For the text-containing cell, return its midpoint in (X, Y) coordinate format. 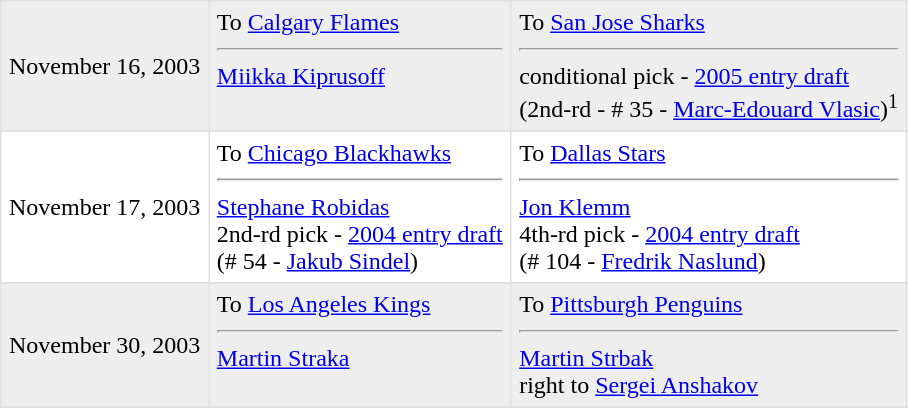
November 16, 2003 (105, 66)
To Pittsburgh PenguinsMartin Strbakright to Sergei Anshakov (708, 345)
To Calgary FlamesMiikka Kiprusoff (360, 66)
To Dallas StarsJon Klemm4th-rd pick - 2004 entry draft(# 104 - Fredrik Naslund) (708, 208)
November 30, 2003 (105, 345)
To San Jose Sharksconditional pick - 2005 entry draft(2nd-rd - # 35 - Marc-Edouard Vlasic)1 (708, 66)
To Los Angeles KingsMartin Straka (360, 345)
November 17, 2003 (105, 208)
To Chicago BlackhawksStephane Robidas2nd-rd pick - 2004 entry draft(# 54 - Jakub Sindel) (360, 208)
